Search for the cell housing the specified text and yield its [x, y] center coordinate. 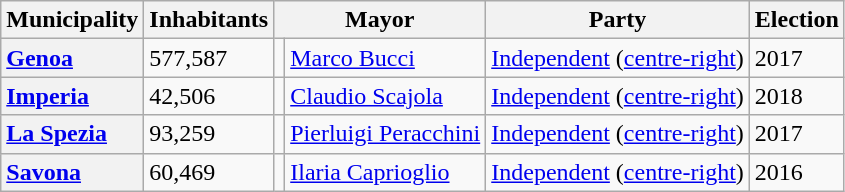
Marco Bucci [386, 58]
Inhabitants [209, 20]
Party [618, 20]
2018 [796, 96]
577,587 [209, 58]
Mayor [380, 20]
Municipality [72, 20]
Pierluigi Peracchini [386, 134]
Ilaria Caprioglio [386, 172]
60,469 [209, 172]
Genoa [72, 58]
Imperia [72, 96]
93,259 [209, 134]
Savona [72, 172]
Claudio Scajola [386, 96]
42,506 [209, 96]
La Spezia [72, 134]
Election [796, 20]
2016 [796, 172]
